Extract the (x, y) coordinate from the center of the cell holding the provided text.  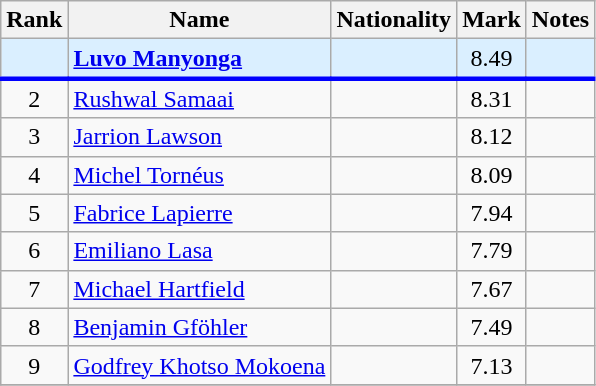
3 (34, 137)
7 (34, 289)
7.94 (492, 213)
8.12 (492, 137)
Jarrion Lawson (200, 137)
6 (34, 251)
Rushwal Samaai (200, 98)
Michael Hartfield (200, 289)
Luvo Manyonga (200, 59)
8 (34, 327)
4 (34, 175)
7.13 (492, 365)
8.31 (492, 98)
9 (34, 365)
Notes (560, 20)
Name (200, 20)
Emiliano Lasa (200, 251)
Godfrey Khotso Mokoena (200, 365)
Michel Tornéus (200, 175)
7.79 (492, 251)
8.49 (492, 59)
Fabrice Lapierre (200, 213)
Benjamin Gföhler (200, 327)
7.67 (492, 289)
7.49 (492, 327)
Rank (34, 20)
8.09 (492, 175)
Nationality (394, 20)
Mark (492, 20)
2 (34, 98)
5 (34, 213)
